Capture the cell that displays the provided text and extract its (x, y) central coordinate. 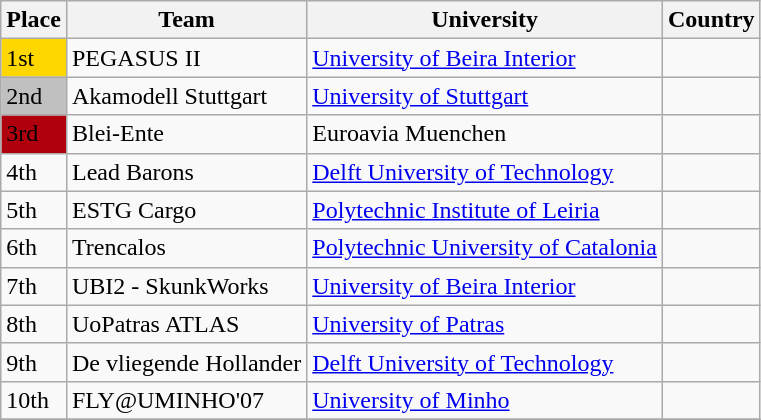
2nd (34, 96)
University of Patras (485, 324)
University of Minho (485, 400)
FLY@UMINHO'07 (186, 400)
UoPatras ATLAS (186, 324)
6th (34, 248)
UBI2 - SkunkWorks (186, 286)
5th (34, 210)
Polytechnic Institute of Leiria (485, 210)
Akamodell Stuttgart (186, 96)
University of Stuttgart (485, 96)
ESTG Cargo (186, 210)
4th (34, 172)
7th (34, 286)
De vliegende Hollander (186, 362)
Trencalos (186, 248)
Polytechnic University of Catalonia (485, 248)
10th (34, 400)
Place (34, 20)
3rd (34, 134)
Team (186, 20)
Euroavia Muenchen (485, 134)
Lead Barons (186, 172)
PEGASUS II (186, 58)
8th (34, 324)
9th (34, 362)
Country (711, 20)
Blei-Ente (186, 134)
University (485, 20)
1st (34, 58)
